Return the [x, y] coordinate for the center point of the cell that contains the specified text.  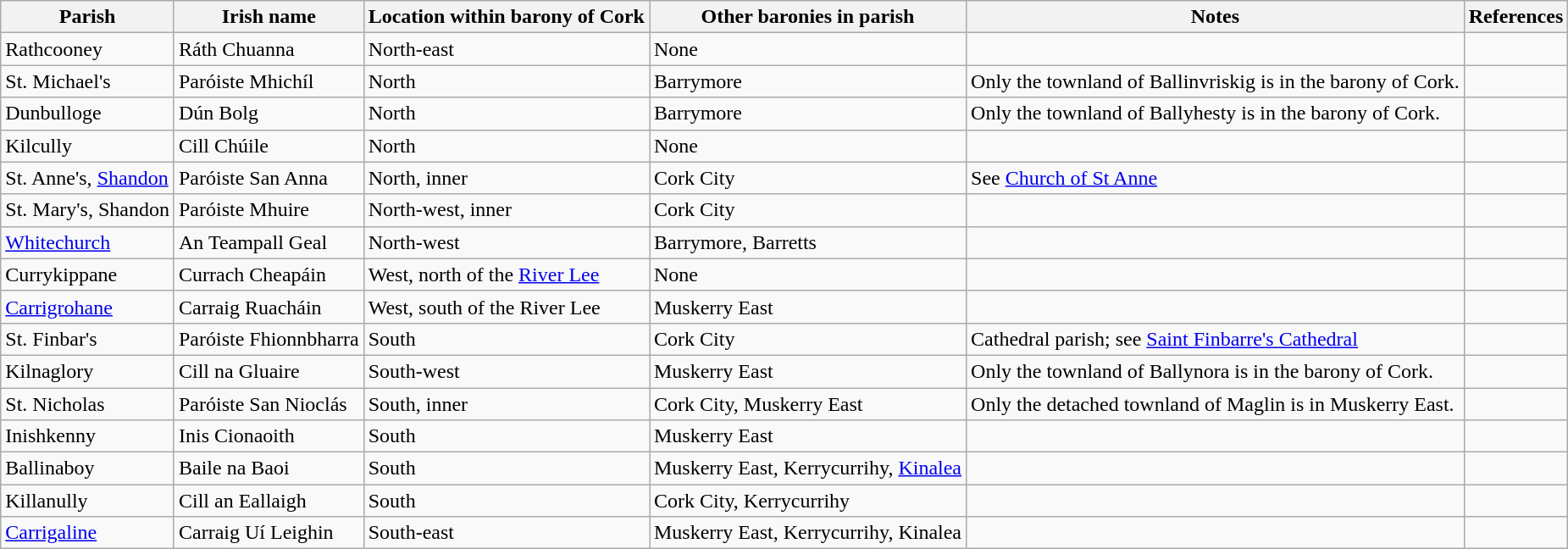
Carrigaline [88, 533]
Notes [1216, 17]
Only the townland of Ballynora is in the barony of Cork. [1216, 371]
South, inner [507, 404]
Currach Cheapáin [269, 274]
Cork City, Muskerry East [807, 404]
St. Michael's [88, 81]
Whitechurch [88, 242]
Inishkenny [88, 436]
Irish name [269, 17]
Killanully [88, 501]
Parish [88, 17]
St. Anne's, Shandon [88, 178]
Carrigrohane [88, 307]
Carraig Ruacháin [269, 307]
Only the townland of Ballinvriskig is in the barony of Cork. [1216, 81]
Carraig Uí Leighin [269, 533]
Paróiste Fhionnbharra [269, 339]
Baile na Baoi [269, 469]
Only the townland of Ballyhesty is in the barony of Cork. [1216, 114]
Cill an Eallaigh [269, 501]
Barrymore, Barretts [807, 242]
Currykippane [88, 274]
St. Nicholas [88, 404]
North-west, inner [507, 210]
Dunbulloge [88, 114]
See Church of St Anne [1216, 178]
Cork City, Kerrycurrihy [807, 501]
South-west [507, 371]
Cill Chúile [269, 146]
St. Finbar's [88, 339]
References [1516, 17]
North-west [507, 242]
Kilnaglory [88, 371]
Paróiste San Anna [269, 178]
St. Mary's, Shandon [88, 210]
Kilcully [88, 146]
Ballinaboy [88, 469]
Only the detached townland of Maglin is in Muskerry East. [1216, 404]
Dún Bolg [269, 114]
Location within barony of Cork [507, 17]
North, inner [507, 178]
South-east [507, 533]
Paróiste San Nioclás [269, 404]
West, south of the River Lee [507, 307]
West, north of the River Lee [507, 274]
Rathcooney [88, 49]
Other baronies in parish [807, 17]
Ráth Chuanna [269, 49]
Cill na Gluaire [269, 371]
Paróiste Mhuire [269, 210]
Paróiste Mhichíl [269, 81]
An Teampall Geal [269, 242]
Cathedral parish; see Saint Finbarre's Cathedral [1216, 339]
Inis Cionaoith [269, 436]
North-east [507, 49]
